Capture the cell that displays the provided text and extract its (X, Y) central coordinate. 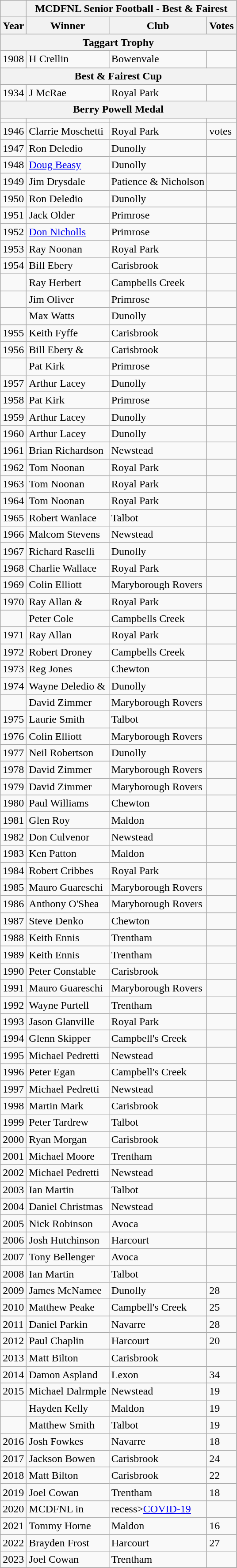
25 (222, 1308)
1986 (13, 904)
Josh Fowkes (68, 1442)
Ray Allan (68, 635)
1948 (13, 165)
1968 (13, 568)
2023 (13, 1560)
1991 (13, 988)
James McNamee (68, 1291)
2002 (13, 1173)
1994 (13, 1039)
Malcom Stevens (68, 535)
Robert Wanlace (68, 518)
1946 (13, 131)
1989 (13, 954)
34 (222, 1375)
Bowenvale (158, 59)
1974 (13, 686)
recess>COVID-19 (158, 1509)
1956 (13, 350)
2014 (13, 1375)
1987 (13, 921)
Peter Constable (68, 971)
Richard Raselli (68, 551)
MCDFNL Senior Football - Best & Fairest (131, 9)
Ryan Morgan (68, 1139)
Doug Beasy (68, 165)
1963 (13, 484)
2012 (13, 1341)
2016 (13, 1442)
Club (158, 26)
Lexon (158, 1375)
Jim Oliver (68, 299)
Jackson Bowen (68, 1459)
2006 (13, 1240)
1997 (13, 1089)
2001 (13, 1156)
Brian Richardson (68, 450)
1955 (13, 333)
1975 (13, 719)
Keith Fyffe (68, 333)
Josh Hutchinson (68, 1240)
Paul Williams (68, 803)
1966 (13, 535)
1960 (13, 433)
Tony Bellenger (68, 1257)
Steve Denko (68, 921)
Peter Egan (68, 1072)
1982 (13, 837)
16 (222, 1526)
Nick Robinson (68, 1223)
1934 (13, 93)
Daniel Christmas (68, 1206)
Ken Patton (68, 854)
1978 (13, 770)
1953 (13, 249)
Winner (68, 26)
1988 (13, 938)
Peter Tardrew (68, 1123)
Peter Cole (68, 618)
2018 (13, 1475)
1972 (13, 652)
1964 (13, 501)
1958 (13, 400)
Max Watts (68, 316)
Paul Chaplin (68, 1341)
2011 (13, 1324)
2020 (13, 1509)
1985 (13, 887)
1967 (13, 551)
2010 (13, 1308)
Michael Moore (68, 1156)
H Crellin (68, 59)
1961 (13, 450)
2021 (13, 1526)
Best & Fairest Cup (119, 76)
1962 (13, 467)
Glen Roy (68, 820)
2003 (13, 1190)
2004 (13, 1206)
J McRae (68, 93)
Patience & Nicholson (158, 181)
2015 (13, 1391)
24 (222, 1459)
1981 (13, 820)
Laurie Smith (68, 719)
1908 (13, 59)
1959 (13, 417)
Taggart Trophy (119, 42)
Tommy Horne (68, 1526)
Wayne Deledio & (68, 686)
Berry Powell Medal (119, 109)
Anthony O'Shea (68, 904)
1973 (13, 669)
Glenn Skipper (68, 1039)
2005 (13, 1223)
Michael Dalrmple (68, 1391)
votes (222, 131)
Don Nicholls (68, 232)
Votes (222, 26)
2013 (13, 1358)
1979 (13, 787)
2000 (13, 1139)
Matthew Smith (68, 1425)
1998 (13, 1106)
Ray Allan & (68, 602)
1993 (13, 1022)
1996 (13, 1072)
1990 (13, 971)
Bill Ebery (68, 266)
Reg Jones (68, 669)
2007 (13, 1257)
1954 (13, 266)
Year (13, 26)
Charlie Wallace (68, 568)
1947 (13, 148)
1999 (13, 1123)
1977 (13, 753)
2017 (13, 1459)
2022 (13, 1543)
27 (222, 1543)
Matthew Peake (68, 1308)
1983 (13, 854)
1992 (13, 1005)
Daniel Parkin (68, 1324)
1984 (13, 871)
Jim Drysdale (68, 181)
1950 (13, 198)
Neil Robertson (68, 753)
2009 (13, 1291)
Martin Mark (68, 1106)
1980 (13, 803)
22 (222, 1475)
Jack Older (68, 215)
1971 (13, 635)
Jason Glanville (68, 1022)
1965 (13, 518)
Brayden Frost (68, 1543)
1995 (13, 1055)
Ray Noonan (68, 249)
1952 (13, 232)
Damon Aspland (68, 1375)
2019 (13, 1492)
Wayne Purtell (68, 1005)
Hayden Kelly (68, 1408)
20 (222, 1341)
Bill Ebery & (68, 350)
Ray Herbert (68, 283)
1969 (13, 585)
MCDFNL in (68, 1509)
1951 (13, 215)
1957 (13, 383)
2008 (13, 1274)
1949 (13, 181)
Robert Droney (68, 652)
1970 (13, 602)
Don Culvenor (68, 837)
1976 (13, 736)
Clarrie Moschetti (68, 131)
Robert Cribbes (68, 871)
